Find where the given text appears and provide that cell's center as (X, Y) coordinate. 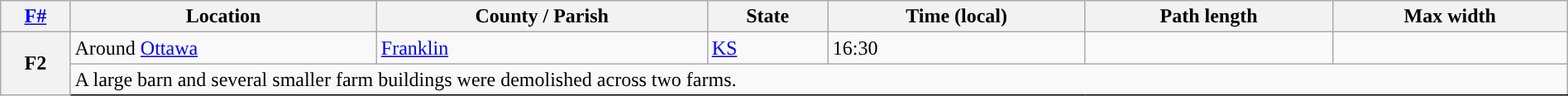
Franklin (542, 48)
F# (36, 17)
Around Ottawa (223, 48)
16:30 (956, 48)
State (767, 17)
Path length (1209, 17)
F2 (36, 64)
Location (223, 17)
A large barn and several smaller farm buildings were demolished across two farms. (819, 79)
Max width (1450, 17)
Time (local) (956, 17)
KS (767, 48)
County / Parish (542, 17)
